From the cell containing the given text, extract its center point as [X, Y] coordinate. 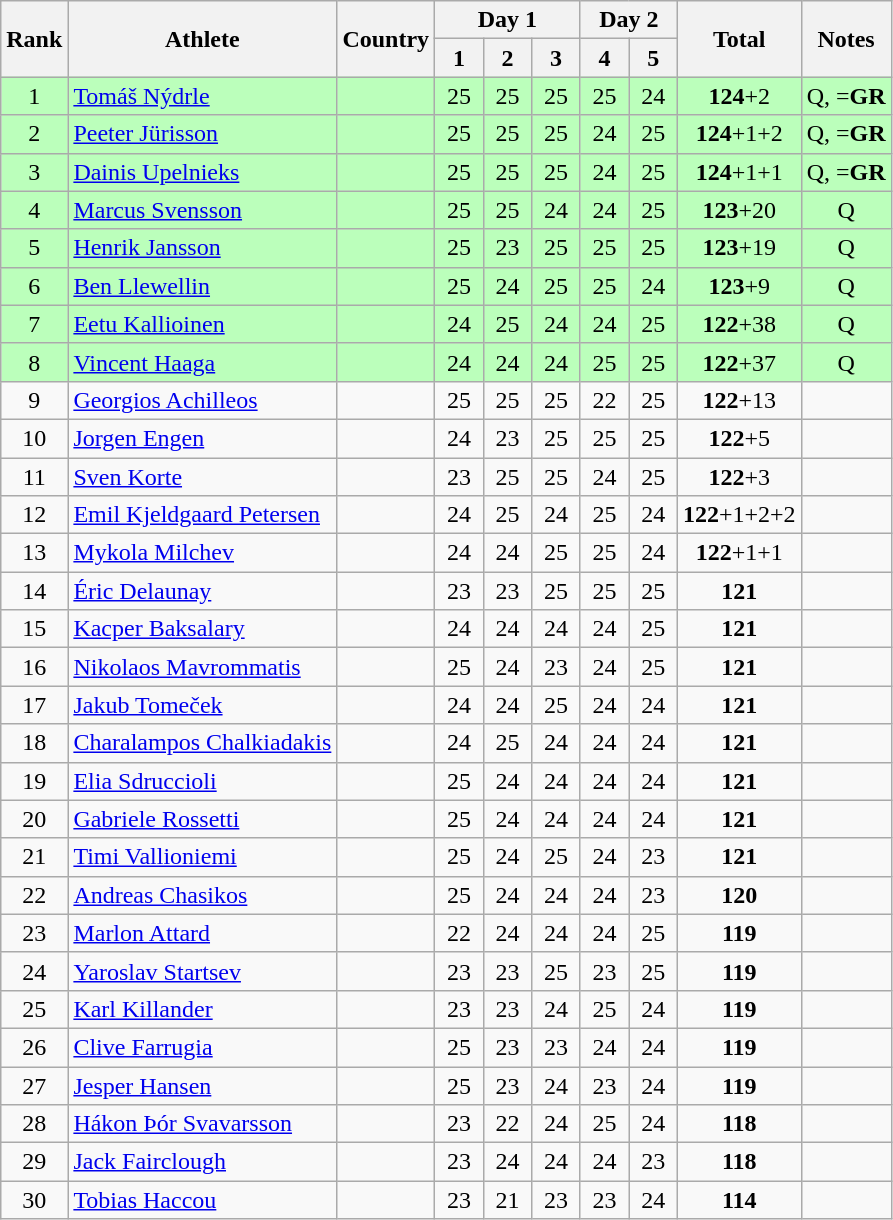
123+9 [739, 286]
28 [34, 1124]
122+13 [739, 400]
Jesper Hansen [202, 1085]
Jorgen Engen [202, 438]
19 [34, 781]
Rank [34, 39]
Gabriele Rossetti [202, 819]
Peeter Jürisson [202, 134]
Henrik Jansson [202, 248]
122+5 [739, 438]
10 [34, 438]
Mykola Milchev [202, 553]
123+19 [739, 248]
Jakub Tomeček [202, 705]
123+20 [739, 210]
Marcus Svensson [202, 210]
122+1+1 [739, 553]
7 [34, 324]
Andreas Chasikos [202, 895]
Kacper Baksalary [202, 629]
Day 1 [508, 20]
Yaroslav Startsev [202, 971]
124+2 [739, 96]
Karl Killander [202, 1009]
120 [739, 895]
Day 2 [628, 20]
114 [739, 1200]
Timi Vallioniemi [202, 857]
8 [34, 362]
Country [386, 39]
9 [34, 400]
30 [34, 1200]
Athlete [202, 39]
15 [34, 629]
17 [34, 705]
122+1+2+2 [739, 515]
27 [34, 1085]
Charalampos Chalkiadakis [202, 743]
Tobias Haccou [202, 1200]
Eetu Kallioinen [202, 324]
20 [34, 819]
122+38 [739, 324]
Hákon Þór Svavarsson [202, 1124]
29 [34, 1162]
12 [34, 515]
Dainis Upelnieks [202, 172]
Nikolaos Mavrommatis [202, 667]
Elia Sdruccioli [202, 781]
Éric Delaunay [202, 591]
124+1+2 [739, 134]
Vincent Haaga [202, 362]
124+1+1 [739, 172]
18 [34, 743]
Ben Llewellin [202, 286]
122+3 [739, 477]
Marlon Attard [202, 933]
Total [739, 39]
16 [34, 667]
Notes [846, 39]
Tomáš Nýdrle [202, 96]
Sven Korte [202, 477]
11 [34, 477]
Georgios Achilleos [202, 400]
Jack Fairclough [202, 1162]
14 [34, 591]
26 [34, 1047]
13 [34, 553]
6 [34, 286]
Clive Farrugia [202, 1047]
Emil Kjeldgaard Petersen [202, 515]
122+37 [739, 362]
